Capture the cell that displays the provided text and extract its [X, Y] central coordinate. 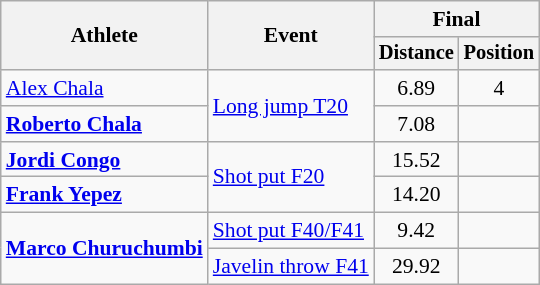
Alex Chala [104, 88]
Javelin throw F41 [291, 267]
9.42 [416, 231]
7.08 [416, 124]
Final [456, 19]
6.89 [416, 88]
Long jump T20 [291, 106]
15.52 [416, 160]
Position [499, 54]
Frank Yepez [104, 195]
Marco Churuchumbi [104, 248]
Athlete [104, 36]
4 [499, 88]
Shot put F40/F41 [291, 231]
Roberto Chala [104, 124]
14.20 [416, 195]
29.92 [416, 267]
Event [291, 36]
Distance [416, 54]
Jordi Congo [104, 160]
Shot put F20 [291, 178]
